Return [x, y] of the center of cell containing provided text 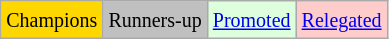
Runners-up [155, 20]
Champions [52, 20]
Relegated [342, 20]
Promoted [252, 20]
